Output the (X, Y) coordinate of the center of the cell containing the given text.  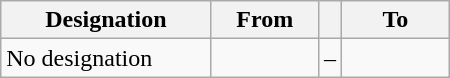
From (265, 20)
No designation (106, 58)
– (330, 58)
Designation (106, 20)
To (396, 20)
